Identify which cell holds the provided text, then report its [X, Y] central coordinate. 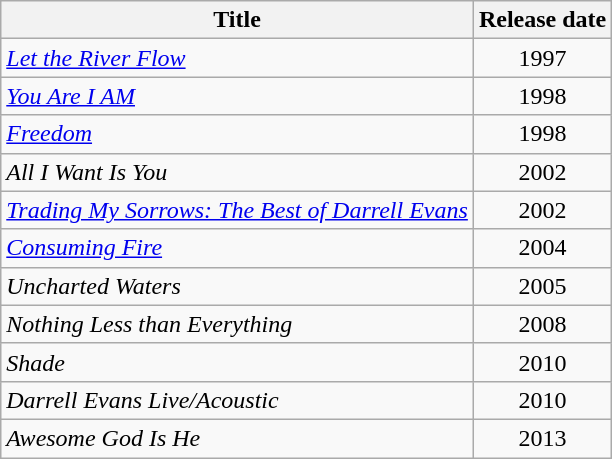
Awesome God Is He [238, 438]
2008 [542, 324]
Consuming Fire [238, 248]
All I Want Is You [238, 172]
2004 [542, 248]
2005 [542, 286]
Darrell Evans Live/Acoustic [238, 400]
Title [238, 20]
Freedom [238, 134]
1997 [542, 58]
Shade [238, 362]
Release date [542, 20]
You Are I AM [238, 96]
Uncharted Waters [238, 286]
Let the River Flow [238, 58]
Nothing Less than Everything [238, 324]
2013 [542, 438]
Trading My Sorrows: The Best of Darrell Evans [238, 210]
